For the text-containing cell, return its midpoint in (X, Y) coordinate format. 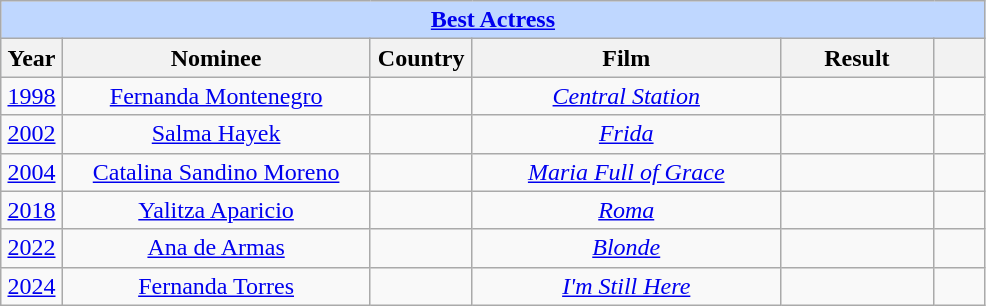
Year (32, 58)
I'm Still Here (626, 286)
Nominee (216, 58)
Roma (626, 210)
Ana de Armas (216, 248)
Result (857, 58)
Fernanda Torres (216, 286)
Catalina Sandino Moreno (216, 172)
2024 (32, 286)
Yalitza Aparicio (216, 210)
Blonde (626, 248)
Salma Hayek (216, 134)
Central Station (626, 96)
Film (626, 58)
2018 (32, 210)
2004 (32, 172)
Fernanda Montenegro (216, 96)
2022 (32, 248)
Frida (626, 134)
Country (422, 58)
Best Actress (493, 20)
1998 (32, 96)
2002 (32, 134)
Maria Full of Grace (626, 172)
